For the text-containing cell, return its midpoint in [X, Y] coordinate format. 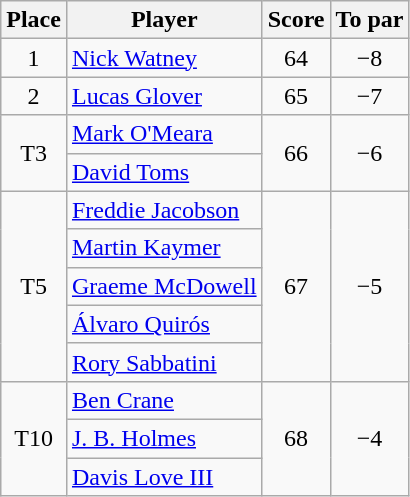
Score [296, 20]
−6 [370, 153]
−7 [370, 96]
−8 [370, 58]
1 [34, 58]
Mark O'Meara [164, 134]
64 [296, 58]
Freddie Jacobson [164, 210]
Rory Sabbatini [164, 362]
66 [296, 153]
−5 [370, 286]
67 [296, 286]
Lucas Glover [164, 96]
Player [164, 20]
Davis Love III [164, 477]
Álvaro Quirós [164, 324]
David Toms [164, 172]
Graeme McDowell [164, 286]
T10 [34, 438]
To par [370, 20]
J. B. Holmes [164, 438]
T5 [34, 286]
−4 [370, 438]
Nick Watney [164, 58]
2 [34, 96]
Martin Kaymer [164, 248]
68 [296, 438]
65 [296, 96]
Ben Crane [164, 400]
Place [34, 20]
T3 [34, 153]
